Detect which cell encompasses the target text, then output its [X, Y] center coordinate. 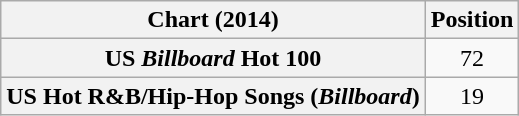
Chart (2014) [213, 20]
US Billboard Hot 100 [213, 58]
72 [472, 58]
19 [472, 96]
Position [472, 20]
US Hot R&B/Hip-Hop Songs (Billboard) [213, 96]
